For the text-containing cell, return its midpoint in (x, y) coordinate format. 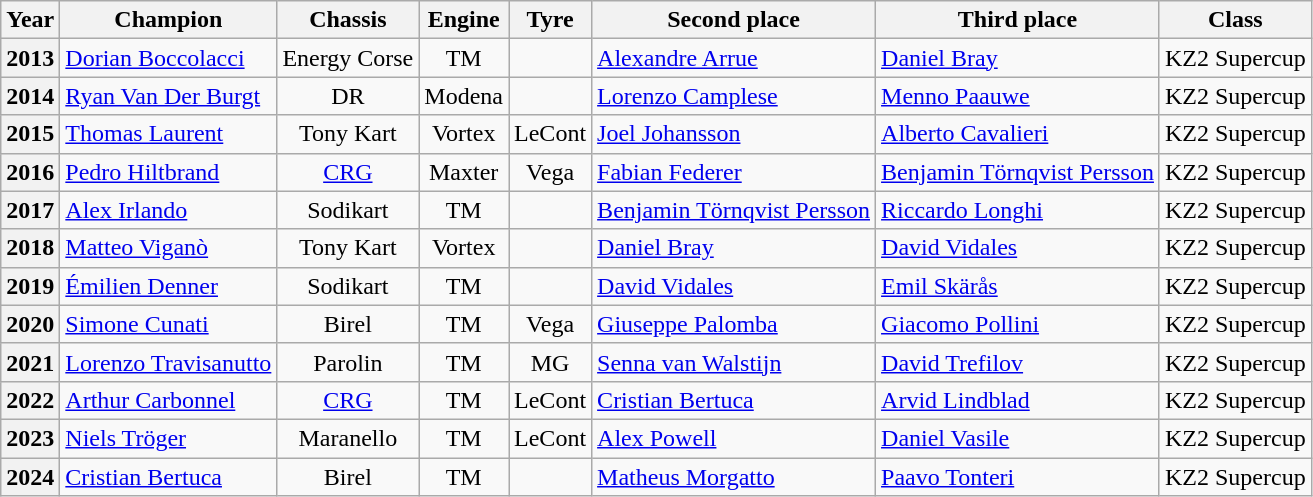
Menno Paauwe (1018, 96)
2021 (30, 362)
Modena (464, 96)
Maranello (348, 438)
2022 (30, 400)
Ryan Van Der Burgt (168, 96)
Alberto Cavalieri (1018, 134)
Giacomo Pollini (1018, 324)
Joel Johansson (734, 134)
2015 (30, 134)
Class (1235, 20)
2013 (30, 58)
Emil Skärås (1018, 286)
Matheus Morgatto (734, 477)
MG (550, 362)
Arthur Carbonnel (168, 400)
Giuseppe Palomba (734, 324)
2023 (30, 438)
Engine (464, 20)
Chassis (348, 20)
Lorenzo Camplese (734, 96)
2019 (30, 286)
Year (30, 20)
DR (348, 96)
Matteo Viganò (168, 248)
2014 (30, 96)
Arvid Lindblad (1018, 400)
Parolin (348, 362)
Senna van Walstijn (734, 362)
Alexandre Arrue (734, 58)
Simone Cunati (168, 324)
Fabian Federer (734, 172)
2016 (30, 172)
Émilien Denner (168, 286)
Daniel Vasile (1018, 438)
2018 (30, 248)
Riccardo Longhi (1018, 210)
Maxter (464, 172)
Niels Tröger (168, 438)
Paavo Tonteri (1018, 477)
David Trefilov (1018, 362)
Third place (1018, 20)
2020 (30, 324)
Alex Irlando (168, 210)
Energy Corse (348, 58)
Tyre (550, 20)
Dorian Boccolacci (168, 58)
2024 (30, 477)
Second place (734, 20)
Alex Powell (734, 438)
Lorenzo Travisanutto (168, 362)
Champion (168, 20)
2017 (30, 210)
Pedro Hiltbrand (168, 172)
Thomas Laurent (168, 134)
